Scan for the cell matching the given text and deliver its (x, y) coordinate at center. 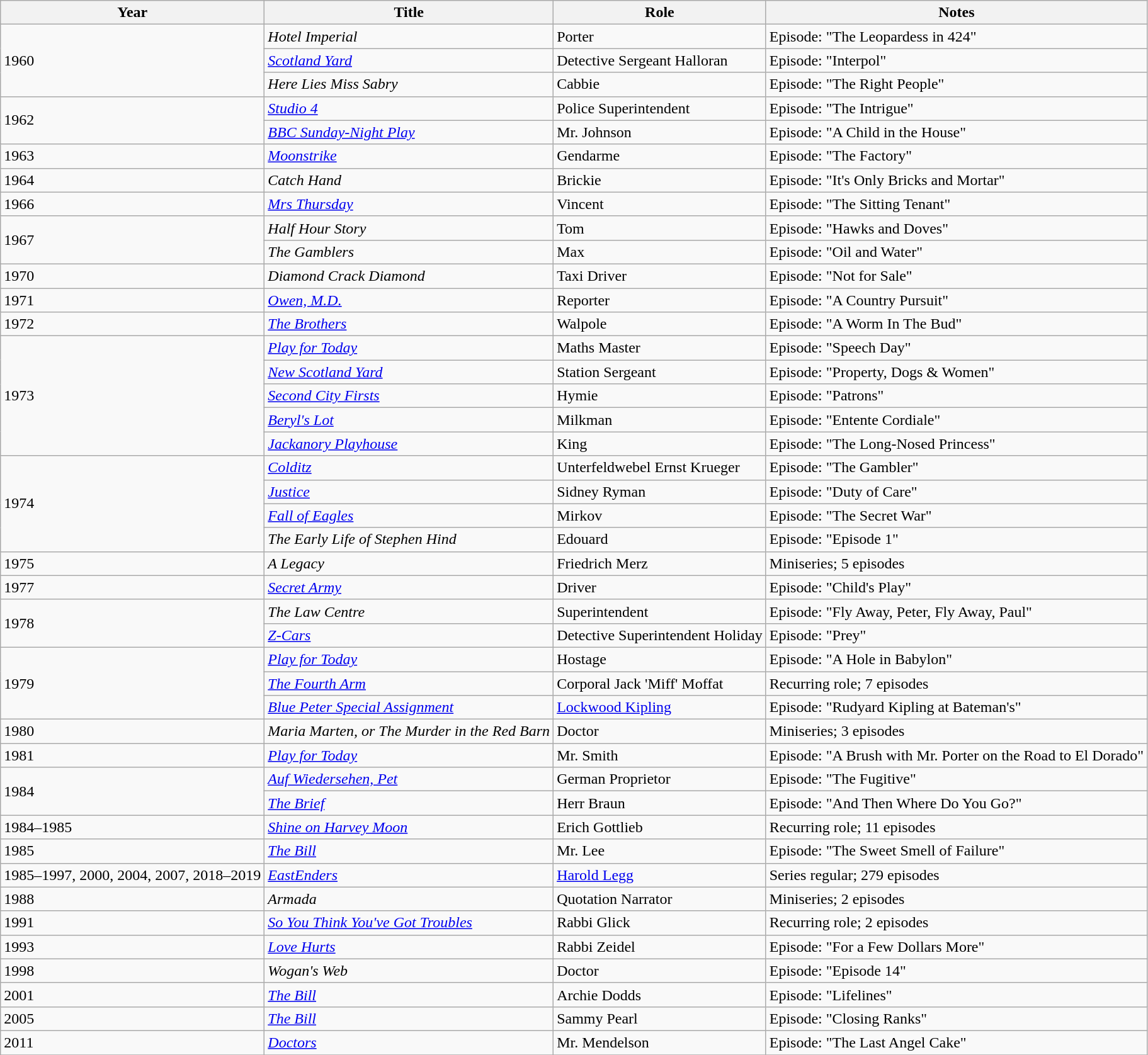
Episode: "Patrons" (956, 396)
Episode: "The Secret War" (956, 516)
Episode: "The Fugitive" (956, 779)
Episode: "A Child in the House" (956, 132)
The Gamblers (409, 252)
Miniseries; 3 episodes (956, 731)
Edouard (660, 539)
Harold Legg (660, 875)
Episode: "It's Only Bricks and Mortar" (956, 180)
Vincent (660, 204)
Cabbie (660, 84)
1984–1985 (132, 827)
Brickie (660, 180)
Jackanory Playhouse (409, 444)
Diamond Crack Diamond (409, 276)
2005 (132, 1018)
Episode: "Speech Day" (956, 348)
BBC Sunday-Night Play (409, 132)
Rabbi Zeidel (660, 947)
Beryl's Lot (409, 420)
Porter (660, 37)
Mr. Smith (660, 755)
1960 (132, 60)
Detective Sergeant Halloran (660, 60)
Mirkov (660, 516)
Episode: "Rudyard Kipling at Bateman's" (956, 708)
Second City Firsts (409, 396)
Secret Army (409, 587)
1974 (132, 504)
King (660, 444)
Episode: "Property, Dogs & Women" (956, 372)
Auf Wiedersehen, Pet (409, 779)
German Proprietor (660, 779)
1993 (132, 947)
Episode: "Interpol" (956, 60)
Episode: "Entente Cordiale" (956, 420)
Year (132, 13)
1967 (132, 240)
1964 (132, 180)
Notes (956, 13)
1973 (132, 396)
Series regular; 279 episodes (956, 875)
Episode: "Episode 1" (956, 539)
Rabbi Glick (660, 923)
Colditz (409, 468)
1970 (132, 276)
The Fourth Arm (409, 683)
Driver (660, 587)
Gendarme (660, 156)
Lockwood Kipling (660, 708)
Archie Dodds (660, 995)
1978 (132, 623)
1966 (132, 204)
1977 (132, 587)
Superintendent (660, 611)
Episode: "Fly Away, Peter, Fly Away, Paul" (956, 611)
Shine on Harvey Moon (409, 827)
Friedrich Merz (660, 563)
The Law Centre (409, 611)
Episode: "The Right People" (956, 84)
Title (409, 13)
Episode: "Duty of Care" (956, 492)
Tom (660, 228)
A Legacy (409, 563)
Detective Superintendent Holiday (660, 635)
Quotation Narrator (660, 899)
Reporter (660, 300)
EastEnders (409, 875)
Episode: "A Hole in Babylon" (956, 659)
1975 (132, 563)
1972 (132, 324)
Owen, M.D. (409, 300)
Episode: "The Sweet Smell of Failure" (956, 851)
Herr Braun (660, 803)
Hostage (660, 659)
Scotland Yard (409, 60)
Episode: "Closing Ranks" (956, 1018)
Role (660, 13)
Maths Master (660, 348)
Recurring role; 11 episodes (956, 827)
Armada (409, 899)
Episode: "The Factory" (956, 156)
Taxi Driver (660, 276)
Miniseries; 5 episodes (956, 563)
Episode: "For a Few Dollars More" (956, 947)
Z-Cars (409, 635)
1988 (132, 899)
Half Hour Story (409, 228)
Sammy Pearl (660, 1018)
Studio 4 (409, 108)
1998 (132, 971)
Sidney Ryman (660, 492)
Episode: "Episode 14" (956, 971)
1980 (132, 731)
Recurring role; 2 episodes (956, 923)
Episode: "The Gambler" (956, 468)
1979 (132, 683)
Moonstrike (409, 156)
The Brief (409, 803)
Fall of Eagles (409, 516)
The Brothers (409, 324)
Erich Gottlieb (660, 827)
Episode: "The Sitting Tenant" (956, 204)
Station Sergeant (660, 372)
Police Superintendent (660, 108)
Episode: "And Then Where Do You Go?" (956, 803)
Doctors (409, 1042)
1981 (132, 755)
1985–1997, 2000, 2004, 2007, 2018–2019 (132, 875)
Mr. Mendelson (660, 1042)
Recurring role; 7 episodes (956, 683)
Episode: "The Intrigue" (956, 108)
Episode: "Not for Sale" (956, 276)
1991 (132, 923)
1962 (132, 120)
1985 (132, 851)
1984 (132, 791)
Episode: "Hawks and Doves" (956, 228)
Unterfeldwebel Ernst Krueger (660, 468)
The Early Life of Stephen Hind (409, 539)
Episode: "The Last Angel Cake" (956, 1042)
Hymie (660, 396)
1963 (132, 156)
Mr. Lee (660, 851)
So You Think You've Got Troubles (409, 923)
Episode: "Child's Play" (956, 587)
Episode: "A Country Pursuit" (956, 300)
Walpole (660, 324)
New Scotland Yard (409, 372)
Maria Marten, or The Murder in the Red Barn (409, 731)
Justice (409, 492)
Miniseries; 2 episodes (956, 899)
1971 (132, 300)
Here Lies Miss Sabry (409, 84)
Max (660, 252)
Milkman (660, 420)
Episode: "Lifelines" (956, 995)
2001 (132, 995)
Corporal Jack 'Miff' Moffat (660, 683)
Wogan's Web (409, 971)
Episode: "Oil and Water" (956, 252)
Blue Peter Special Assignment (409, 708)
Hotel Imperial (409, 37)
Episode: "A Worm In The Bud" (956, 324)
Episode: "The Leopardess in 424" (956, 37)
Love Hurts (409, 947)
Catch Hand (409, 180)
Episode: "The Long-Nosed Princess" (956, 444)
Episode: "A Brush with Mr. Porter on the Road to El Dorado" (956, 755)
2011 (132, 1042)
Episode: "Prey" (956, 635)
Mr. Johnson (660, 132)
Mrs Thursday (409, 204)
